Provide the [x, y] coordinate of the cell's center where the given text is located.  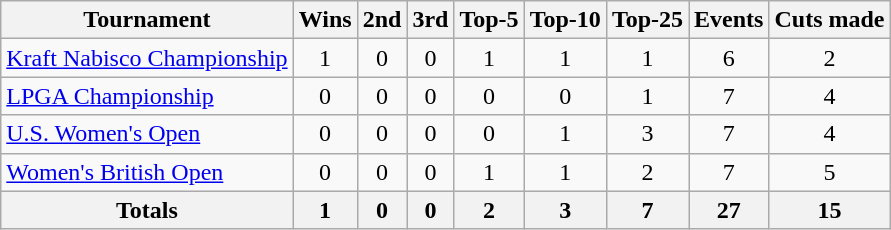
Top-25 [647, 20]
Top-5 [489, 20]
Women's British Open [147, 172]
Kraft Nabisco Championship [147, 58]
6 [729, 58]
5 [830, 172]
Tournament [147, 20]
Cuts made [830, 20]
3rd [430, 20]
27 [729, 210]
Totals [147, 210]
LPGA Championship [147, 96]
15 [830, 210]
Events [729, 20]
Top-10 [565, 20]
2nd [382, 20]
Wins [325, 20]
U.S. Women's Open [147, 134]
